Find where the given text appears and provide that cell's center as (x, y) coordinate. 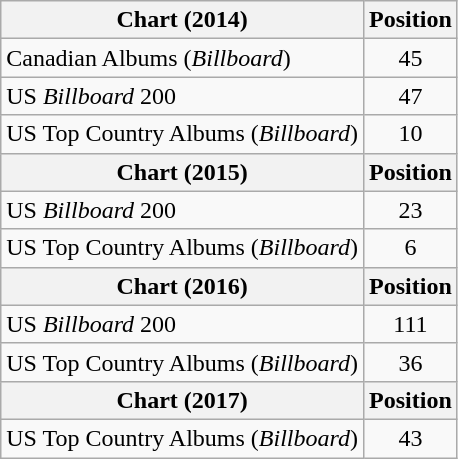
Chart (2016) (182, 286)
Chart (2017) (182, 400)
47 (411, 96)
111 (411, 324)
23 (411, 210)
36 (411, 362)
43 (411, 438)
6 (411, 248)
10 (411, 134)
Chart (2014) (182, 20)
Chart (2015) (182, 172)
45 (411, 58)
Canadian Albums (Billboard) (182, 58)
